Pinpoint the cell where the given text exists, returning its [X, Y] midpoint coordinate. 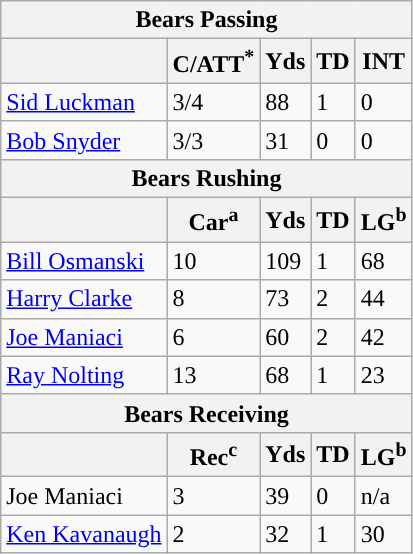
Bears Passing [206, 20]
Recc [214, 454]
8 [214, 299]
44 [384, 299]
Bill Osmanski [84, 261]
Ray Nolting [84, 375]
Harry Clarke [84, 299]
3 [214, 496]
C/ATT* [214, 62]
39 [286, 496]
42 [384, 337]
13 [214, 375]
6 [214, 337]
Bob Snyder [84, 140]
n/a [384, 496]
10 [214, 261]
Bears Receiving [206, 413]
Sid Luckman [84, 102]
30 [384, 534]
Bears Rushing [206, 178]
23 [384, 375]
Cara [214, 220]
INT [384, 62]
32 [286, 534]
88 [286, 102]
109 [286, 261]
31 [286, 140]
3/4 [214, 102]
3/3 [214, 140]
60 [286, 337]
Ken Kavanaugh [84, 534]
73 [286, 299]
